Return [x, y] of the center of cell containing provided text 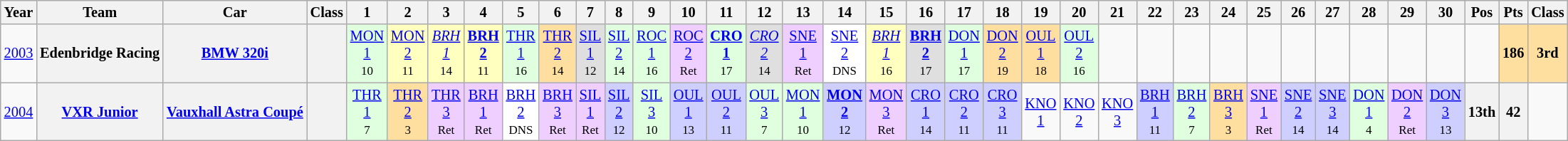
BMW 320i [235, 53]
BRH217 [926, 53]
9 [652, 12]
20 [1079, 12]
26 [1298, 12]
DON14 [1369, 112]
THR214 [558, 53]
THR3Ret [446, 112]
BRH1Ret [484, 112]
MON211 [407, 53]
SNE314 [1332, 112]
KNO1 [1041, 112]
OUL37 [764, 112]
15 [886, 12]
SNE2DNS [845, 53]
27 [1332, 12]
2003 [19, 53]
BRH211 [484, 53]
ROC2Ret [689, 53]
16 [926, 12]
6 [558, 12]
DON2Ret [1407, 112]
SIL112 [590, 53]
21 [1117, 12]
CRO211 [964, 112]
OUL211 [726, 112]
DON117 [964, 53]
23 [1192, 12]
DON313 [1446, 112]
KNO3 [1117, 112]
BRH116 [886, 53]
Edenbridge Racing [100, 53]
KNO2 [1079, 112]
29 [1407, 12]
BRH111 [1155, 112]
BRH2DNS [521, 112]
17 [964, 12]
SIL214 [619, 53]
SIL212 [619, 112]
BRH114 [446, 53]
SIL310 [652, 112]
Team [100, 12]
3 [446, 12]
2 [407, 12]
1 [367, 12]
MON3Ret [886, 112]
ROC116 [652, 53]
4 [484, 12]
THR23 [407, 112]
42 [1513, 112]
THR17 [367, 112]
28 [1369, 12]
186 [1513, 53]
THR116 [521, 53]
SIL1Ret [590, 112]
OUL118 [1041, 53]
CRO114 [926, 112]
CRO214 [764, 53]
25 [1264, 12]
24 [1228, 12]
11 [726, 12]
BRH33 [1228, 112]
Year [19, 12]
Pts [1513, 12]
5 [521, 12]
22 [1155, 12]
30 [1446, 12]
OUL216 [1079, 53]
12 [764, 12]
Pos [1482, 12]
MON212 [845, 112]
13th [1482, 112]
SNE214 [1298, 112]
3rd [1547, 53]
BRH3Ret [558, 112]
VXR Junior [100, 112]
18 [1003, 12]
19 [1041, 12]
13 [803, 12]
DON219 [1003, 53]
Car [235, 12]
BRH27 [1192, 112]
Vauxhall Astra Coupé [235, 112]
14 [845, 12]
7 [590, 12]
2004 [19, 112]
CRO117 [726, 53]
CRO311 [1003, 112]
10 [689, 12]
OUL113 [689, 112]
8 [619, 12]
